Detect which cell encompasses the target text, then output its (x, y) center coordinate. 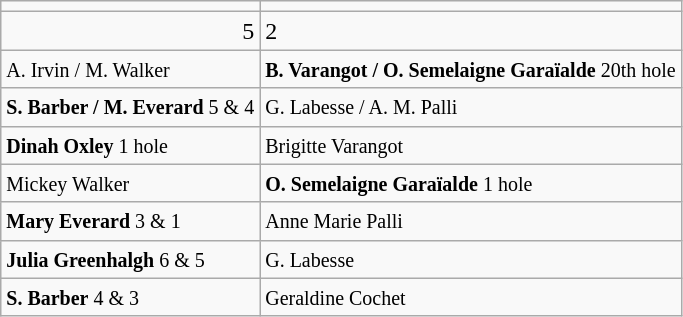
S. Barber / M. Everard 5 & 4 (130, 107)
2 (470, 31)
G. Labesse (470, 259)
B. Varangot / O. Semelaigne Garaïalde 20th hole (470, 69)
A. Irvin / M. Walker (130, 69)
S. Barber 4 & 3 (130, 297)
Julia Greenhalgh 6 & 5 (130, 259)
Geraldine Cochet (470, 297)
O. Semelaigne Garaïalde 1 hole (470, 183)
Dinah Oxley 1 hole (130, 145)
Mary Everard 3 & 1 (130, 221)
Anne Marie Palli (470, 221)
Mickey Walker (130, 183)
G. Labesse / A. M. Palli (470, 107)
5 (130, 31)
Brigitte Varangot (470, 145)
